Detect which cell encompasses the target text, then output its (X, Y) center coordinate. 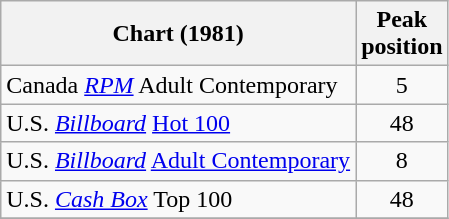
U.S. Cash Box Top 100 (178, 199)
Chart (1981) (178, 34)
8 (402, 161)
Canada RPM Adult Contemporary (178, 85)
5 (402, 85)
Peakposition (402, 34)
U.S. Billboard Hot 100 (178, 123)
U.S. Billboard Adult Contemporary (178, 161)
